Identify which cell holds the provided text, then report its (X, Y) central coordinate. 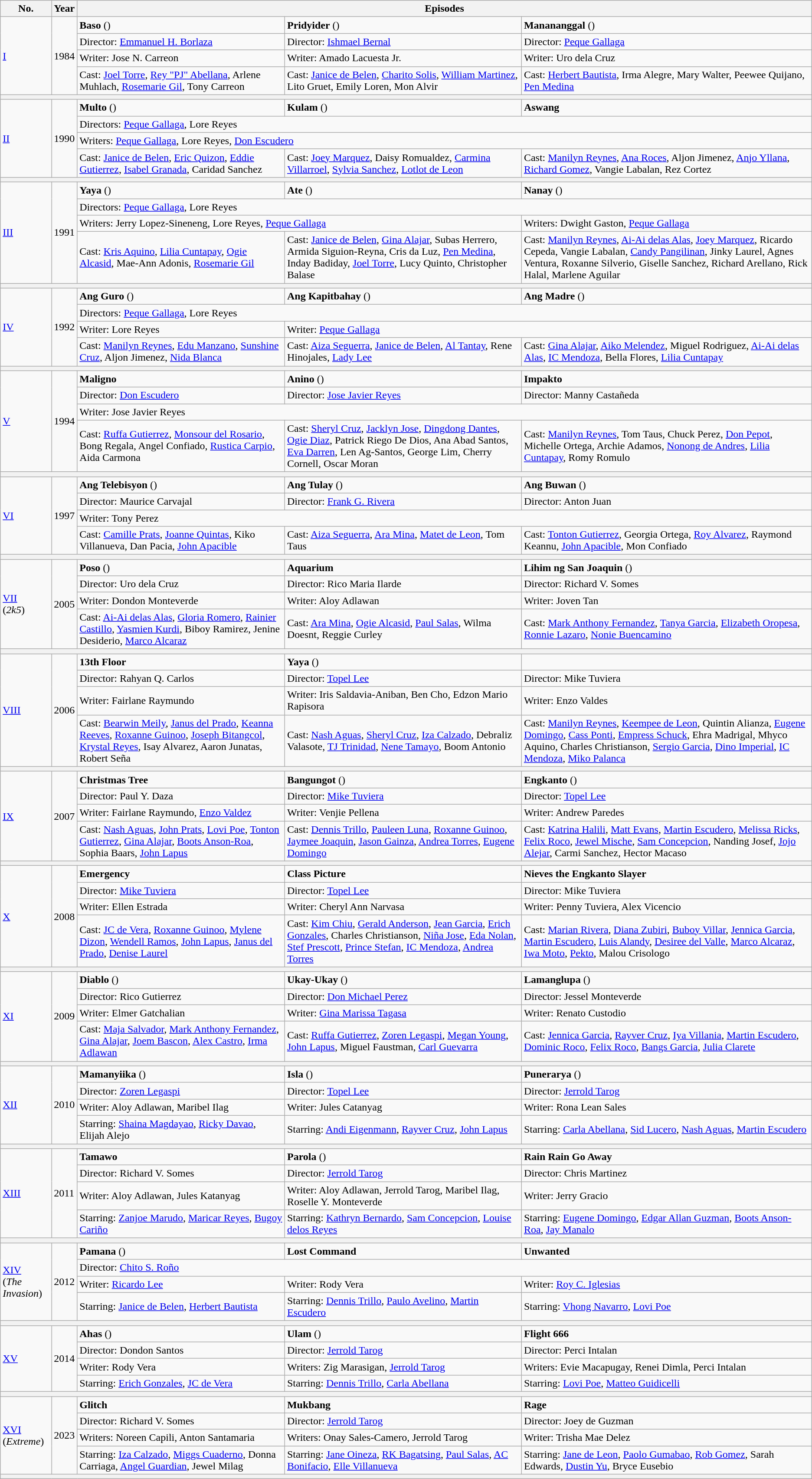
IX (26, 816)
Aquarium (403, 568)
Writer: Andrew Paredes (666, 812)
Director: Emmanuel H. Borlaza (181, 42)
XI (26, 1016)
Mamanyiika () (181, 1074)
Cast: Manilyn Reynes, Ana Roces, Aljon Jimenez, Anjo Yllana, Richard Gomez, Vangie Labalan, Rez Cortez (666, 163)
I (26, 56)
VI (26, 516)
Manananggal () (666, 25)
Cast: Nash Aguas, John Prats, Lovi Poe, Tonton Gutierrez, Gina Alajar, Boots Anson-Roa, Sophia Baars, John Lapus (181, 841)
Director: Rico Gutierrez (181, 996)
Cast: Ruffa Gutierrez, Monsour del Rosario, Bong Regala, Angel Confiado, Rustica Carpio, Aida Carmona (181, 446)
Writers: Zig Marasigan, Jerrold Tarog (403, 1367)
Writer: Cheryl Ann Narvasa (403, 907)
Starring: Vhong Navarro, Lovi Poe (666, 1306)
Cast: Aiza Seguerra, Janice de Belen, Al Tantay, Rene Hinojales, Lady Lee (403, 352)
Writer: Fairlane Raymundo, Enzo Valdez (181, 812)
Multo () (181, 108)
Starring: Eugene Domingo, Edgar Allan Guzman, Boots Anson-Roa, Jay Manalo (666, 1224)
Writers: Noreen Capili, Anton Santamaria (181, 1438)
XV (26, 1358)
Starring: Erich Gonzales, JC de Vera (181, 1383)
Starring: Iza Calzado, Miggs Cuaderno, Donna Carriaga, Angel Guardian, Jewel Milag (181, 1460)
Ahas () (181, 1334)
Pridyider () (403, 25)
II (26, 138)
Cast: Dennis Trillo, Pauleen Luna, Roxanne Guinoo, Jaymee Joaquin, Jason Gainza, Andrea Torres, Eugene Domingo (403, 841)
IV (26, 327)
Ang Guro () (181, 296)
Writer: Fairlane Raymundo (181, 700)
Flight 666 (666, 1334)
Nanay () (666, 190)
Director: Maurice Carvajal (181, 501)
Starring: Kathryn Bernardo, Sam Concepcion, Louise delos Reyes (403, 1224)
Ukay-Ukay () (403, 980)
Glitch (181, 1405)
Writer: Lore Reyes (181, 329)
Punerarya () (666, 1074)
Cast: Manilyn Reynes, Edu Manzano, Sunshine Cruz, Aljon Jimenez, Nida Blanca (181, 352)
VIII (26, 710)
XIII (26, 1193)
2023 (64, 1436)
V (26, 421)
Engkanto () (666, 779)
Emergency (181, 874)
Director: Paul Y. Daza (181, 796)
Ang Madre () (666, 296)
Ang Kapitbahay () (403, 296)
Starring: Jane de Leon, Paolo Gumabao, Rob Gomez, Sarah Edwards, Dustin Yu, Bryce Eusebio (666, 1460)
Writer: Penny Tuviera, Alex Vicencio (666, 907)
Starring: Carla Abellana, Sid Lucero, Nash Aguas, Martin Escudero (666, 1129)
Cast: Camille Prats, Joanne Quintas, Kiko Villanueva, Dan Pacia, John Apacible (181, 541)
Writer: Peque Gallaga (548, 329)
Starring: Dennis Trillo, Carla Abellana (403, 1383)
Director: Don Escudero (181, 395)
Writer: Gina Marissa Tagasa (403, 1013)
Starring: Shaina Magdayao, Ricky Davao, Elijah Alejo (181, 1129)
Parola () (403, 1157)
Ang Buwan () (666, 485)
Writer: Dondon Monteverde (181, 601)
Writer: Joven Tan (666, 601)
Cast: Kris Aquino, Lilia Cuntapay, Ogie Alcasid, Mae-Ann Adonis, Rosemarie Gil (181, 258)
Impakto (666, 379)
Director: Zoren Legaspi (181, 1091)
Bangungot () (403, 779)
Anino () (403, 379)
1994 (64, 421)
Cast: Jennica Garcia, Rayver Cruz, Iya Villania, Martin Escudero, Dominic Roco, Felix Roco, Bangs Garcia, Julia Clarete (666, 1041)
Cast: Herbert Bautista, Irma Alegre, Mary Walter, Peewee Quijano, Pen Medina (666, 81)
Director: Rahyan Q. Carlos (181, 678)
Director: Peque Gallaga (666, 42)
Director: Rico Maria Ilarde (403, 584)
Director: Chris Martinez (666, 1173)
1990 (64, 138)
Tamawo (181, 1157)
Writer: Iris Saldavia-Aniban, Ben Cho, Edzon Mario Rapisora (403, 700)
Poso () (181, 568)
Isla () (403, 1074)
Writers: Evie Macapugay, Renei Dimla, Perci Intalan (666, 1367)
Writer: Jerry Gracio (666, 1196)
Director: Frank G. Rivera (403, 501)
Episodes (445, 9)
Aswang (666, 108)
Writer: Trisha Mae Delez (666, 1438)
Director: Jessel Monteverde (666, 996)
Writer: Rona Lean Sales (666, 1107)
Director: Perci Intalan (666, 1350)
Cast: Mark Anthony Fernandez, Tanya Garcia, Elizabeth Oropesa, Ronnie Lazaro, Nonie Buencamino (666, 629)
Nieves the Engkanto Slayer (666, 874)
Director: Manny Castañeda (666, 395)
Writer: Renato Custodio (666, 1013)
Cast: Ruffa Gutierrez, Zoren Legaspi, Megan Young, John Lapus, Miguel Faustman, Carl Guevarra (403, 1041)
13th Floor (181, 662)
Writer: Aloy Adlawan (403, 601)
Starring: Janice de Belen, Herbert Bautista (181, 1306)
Pamana () (181, 1251)
Director: Uro dela Cruz (181, 584)
Lost Command (403, 1251)
2011 (64, 1193)
Class Picture (403, 874)
Writer: Jose N. Carreon (181, 58)
Lamanglupa () (666, 980)
Writer: Uro dela Cruz (666, 58)
III (26, 233)
Cast: Aiza Seguerra, Ara Mina, Matet de Leon, Tom Taus (403, 541)
2012 (64, 1282)
2006 (64, 710)
Director: Don Michael Perez (403, 996)
Ulam () (403, 1334)
Writers: Peque Gallaga, Lore Reyes, Don Escudero (445, 141)
Rain Rain Go Away (666, 1157)
Director: Ishmael Bernal (403, 42)
Cast: Bearwin Meily, Janus del Prado, Keanna Reeves, Roxanne Guinoo, Joseph Bitangcol, Krystal Reyes, Isay Alvarez, Aaron Junatas, Robert Seña (181, 740)
Writer: Ellen Estrada (181, 907)
Starring: Andi Eigenmann, Rayver Cruz, John Lapus (403, 1129)
Rage (666, 1405)
Writer: Elmer Gatchalian (181, 1013)
Writer: Aloy Adlawan, Maribel Ilag (181, 1107)
Director: Chito S. Roño (445, 1268)
Kulam () (403, 108)
Maligno (181, 379)
Writer: Aloy Adlawan, Jules Katanyag (181, 1196)
XVI(Extreme) (26, 1436)
2010 (64, 1105)
Cast: Maja Salvador, Mark Anthony Fernandez, Gina Alajar, Joem Bascon, Alex Castro, Irma Adlawan (181, 1041)
Cast: Tonton Gutierrez, Georgia Ortega, Roy Alvarez, Raymond Keannu, John Apacible, Mon Confiado (666, 541)
VII(2k5) (26, 604)
1992 (64, 327)
Writer: Enzo Valdes (666, 700)
No. (26, 9)
Year (64, 9)
1997 (64, 516)
Diablo () (181, 980)
XII (26, 1105)
Starring: Zanjoe Marudo, Maricar Reyes, Bugoy Cariño (181, 1224)
Writer: Jules Catanyag (403, 1107)
Director: Jose Javier Reyes (403, 395)
Writer: Amado Lacuesta Jr. (403, 58)
X (26, 917)
Writer: Ricardo Lee (181, 1284)
2008 (64, 917)
Writer: Venjie Pellena (403, 812)
Writers: Dwight Gaston, Peque Gallaga (666, 223)
Director: Dondon Santos (181, 1350)
Cast: Ai-Ai delas Alas, Gloria Romero, Rainier Castillo, Yasmien Kurdi, Biboy Ramirez, Jenine Desiderio, Marco Alcaraz (181, 629)
Starring: Lovi Poe, Matteo Guidicelli (666, 1383)
Cast: Manilyn Reynes, Tom Taus, Chuck Perez, Don Pepot, Michelle Ortega, Archie Adamos, Nonong de Andres, Lilia Cuntapay, Romy Romulo (666, 446)
Cast: Joel Torre, Rey "PJ" Abellana, Arlene Muhlach, Rosemarie Gil, Tony Carreon (181, 81)
Starring: Dennis Trillo, Paulo Avelino, Martin Escudero (403, 1306)
2005 (64, 604)
Cast: Janice de Belen, Eric Quizon, Eddie Gutierrez, Isabel Granada, Caridad Sanchez (181, 163)
Cast: Janice de Belen, Charito Solis, William Martinez, Lito Gruet, Emily Loren, Mon Alvir (403, 81)
Writer: Jose Javier Reyes (445, 412)
Writers: Onay Sales-Camero, Jerrold Tarog (403, 1438)
1991 (64, 233)
Cast: Gina Alajar, Aiko Melendez, Miguel Rodriguez, Ai-Ai delas Alas, IC Mendoza, Bella Flores, Lilia Cuntapay (666, 352)
Christmas Tree (181, 779)
XIV(The Invasion) (26, 1282)
1984 (64, 56)
2014 (64, 1358)
Director: Joey de Guzman (666, 1421)
Cast: Joey Marquez, Daisy Romualdez, Carmina Villarroel, Sylvia Sanchez, Lotlot de Leon (403, 163)
Unwanted (666, 1251)
Mukbang (403, 1405)
Ang Telebisyon () (181, 485)
Writer: Roy C. Iglesias (666, 1284)
Cast: JC de Vera, Roxanne Guinoo, Mylene Dizon, Wendell Ramos, John Lapus, Janus del Prado, Denise Laurel (181, 941)
Ang Tulay () (403, 485)
Ate () (403, 190)
2007 (64, 816)
Writer: Tony Perez (445, 518)
Baso () (181, 25)
Starring: Jane Oineza, RK Bagatsing, Paul Salas, AC Bonifacio, Elle Villanueva (403, 1460)
Cast: Ara Mina, Ogie Alcasid, Paul Salas, Wilma Doesnt, Reggie Curley (403, 629)
2009 (64, 1016)
Cast: Nash Aguas, Sheryl Cruz, Iza Calzado, Debraliz Valasote, TJ Trinidad, Nene Tamayo, Boom Antonio (403, 740)
Writers: Jerry Lopez-Sineneng, Lore Reyes, Peque Gallaga (299, 223)
Writer: Aloy Adlawan, Jerrold Tarog, Maribel Ilag, Roselle Y. Monteverde (403, 1196)
Director: Anton Juan (666, 501)
Lihim ng San Joaquin () (666, 568)
